Identify which cell holds the provided text, then report its [X, Y] central coordinate. 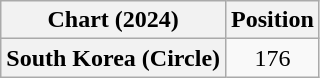
Position [273, 20]
Chart (2024) [114, 20]
176 [273, 58]
South Korea (Circle) [114, 58]
